Identify which cell holds the provided text, then report its [x, y] central coordinate. 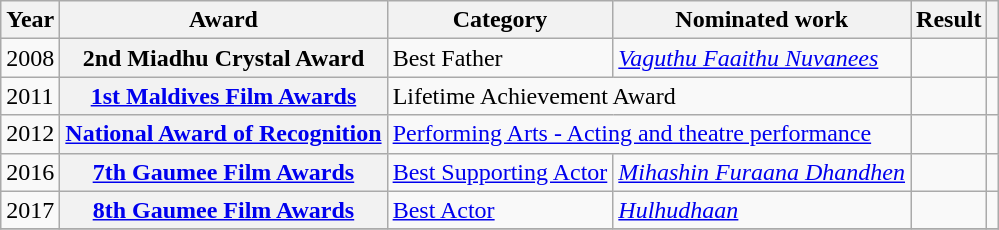
Result [949, 20]
Lifetime Achievement Award [648, 96]
Performing Arts - Acting and theatre performance [648, 134]
Best Supporting Actor [500, 172]
National Award of Recognition [224, 134]
7th Gaumee Film Awards [224, 172]
Category [500, 20]
2008 [30, 58]
8th Gaumee Film Awards [224, 210]
2017 [30, 210]
Award [224, 20]
Vaguthu Faaithu Nuvanees [762, 58]
Mihashin Furaana Dhandhen [762, 172]
2012 [30, 134]
1st Maldives Film Awards [224, 96]
Hulhudhaan [762, 210]
2011 [30, 96]
Year [30, 20]
Best Father [500, 58]
Best Actor [500, 210]
2nd Miadhu Crystal Award [224, 58]
2016 [30, 172]
Nominated work [762, 20]
